Output the (x, y) coordinate of the center of the cell containing the given text.  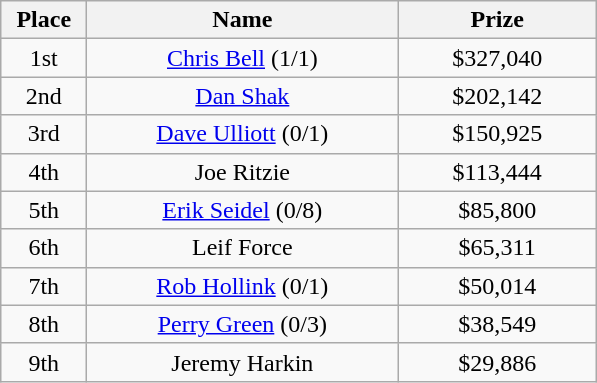
Chris Bell (1/1) (242, 58)
$29,886 (498, 362)
3rd (44, 134)
$65,311 (498, 248)
6th (44, 248)
Dan Shak (242, 96)
$150,925 (498, 134)
2nd (44, 96)
Prize (498, 20)
Joe Ritzie (242, 172)
5th (44, 210)
$202,142 (498, 96)
Perry Green (0/3) (242, 324)
1st (44, 58)
7th (44, 286)
$38,549 (498, 324)
$85,800 (498, 210)
Erik Seidel (0/8) (242, 210)
Jeremy Harkin (242, 362)
Rob Hollink (0/1) (242, 286)
$327,040 (498, 58)
$50,014 (498, 286)
Name (242, 20)
4th (44, 172)
9th (44, 362)
Dave Ulliott (0/1) (242, 134)
8th (44, 324)
Place (44, 20)
$113,444 (498, 172)
Leif Force (242, 248)
